Search for the cell housing the specified text and yield its (X, Y) center coordinate. 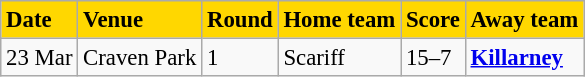
Round (240, 19)
Craven Park (140, 57)
Scariff (340, 57)
Away team (524, 19)
23 Mar (40, 57)
Score (434, 19)
Date (40, 19)
Venue (140, 19)
15–7 (434, 57)
Killarney (524, 57)
Home team (340, 19)
1 (240, 57)
